Provide the [X, Y] coordinate of the cell's center where the given text is located.  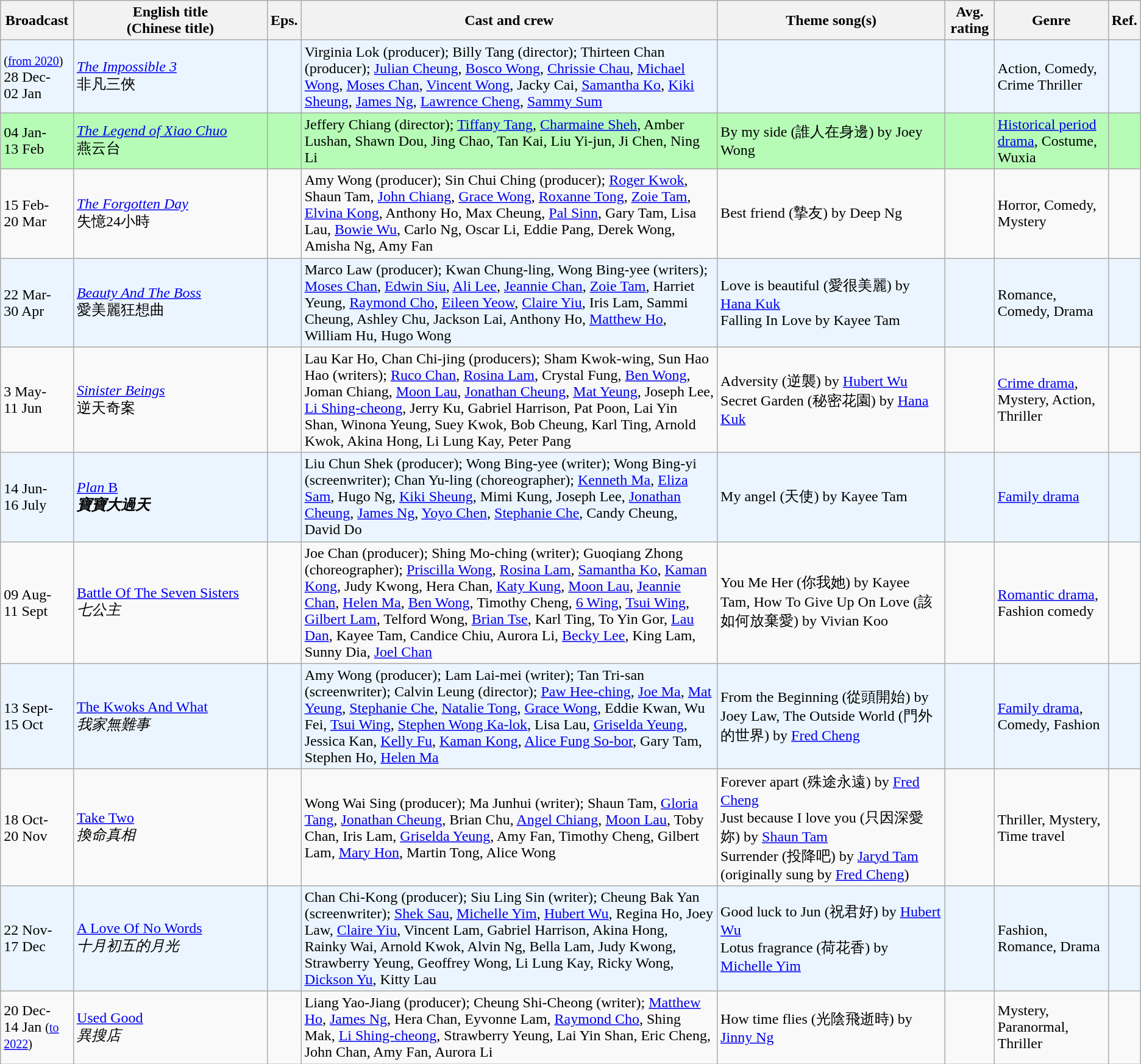
20 Dec-14 Jan (to 2022) [37, 1027]
Family drama [1051, 497]
A Love Of No Words 十月初五的月光 [170, 938]
English title (Chinese title) [170, 21]
09 Aug-11 Sept [37, 602]
Action, Comedy, Crime Thriller [1051, 77]
3 May-11 Jun [37, 400]
Romance, Comedy, Drama [1051, 302]
Plan B 寶寶大過天 [170, 497]
Avg. rating [970, 21]
22 Nov-17 Dec [37, 938]
15 Feb-20 Mar [37, 213]
Mystery, Paranormal, Thriller [1051, 1027]
Family drama, Comedy, Fashion [1051, 716]
Beauty And The Boss 愛美麗狂想曲 [170, 302]
Best friend (摯友) by Deep Ng [831, 213]
Jeffery Chiang (director); Tiffany Tang, Charmaine Sheh, Amber Lushan, Shawn Dou, Jing Chao, Tan Kai, Liu Yi-jun, Ji Chen, Ning Li [509, 141]
Battle Of The Seven Sisters 七公主 [170, 602]
From the Beginning (從頭開始) by Joey Law, The Outside World (門外的世界) by Fred Cheng [831, 716]
Used Good 異搜店 [170, 1027]
The Legend of Xiao Chuo 燕云台 [170, 141]
22 Mar-30 Apr [37, 302]
You Me Her (你我她) by Kayee Tam, How To Give Up On Love (該如何放棄愛) by Vivian Koo [831, 602]
Sinister Beings 逆天奇案 [170, 400]
My angel (天使) by Kayee Tam [831, 497]
Broadcast [37, 21]
Romantic drama, Fashion comedy [1051, 602]
The Kwoks And What 我家無難事 [170, 716]
Love is beautiful (愛很美麗) by Hana Kuk Falling In Love by Kayee Tam [831, 302]
Good luck to Jun (祝君好) by Hubert WuLotus fragrance (荷花香) by Michelle Yim [831, 938]
Adversity (逆襲) by Hubert Wu Secret Garden (秘密花園) by Hana Kuk [831, 400]
Ref. [1124, 21]
The Forgotten Day 失憶24小時 [170, 213]
Crime drama, Mystery, Action, Thriller [1051, 400]
18 Oct-20 Nov [37, 827]
Historical period drama, Costume, Wuxia [1051, 141]
Genre [1051, 21]
Fashion, Romance, Drama [1051, 938]
Forever apart (殊途永遠) by Fred ChengJust because I love you (只因深愛妳) by Shaun TamSurrender (投降吧) by Jaryd Tam (originally sung by Fred Cheng) [831, 827]
The Impossible 3非凡三俠 [170, 77]
Cast and crew [509, 21]
How time flies (光陰飛逝時) by Jinny Ng [831, 1027]
Thriller, Mystery, Time travel [1051, 827]
04 Jan-13 Feb [37, 141]
Eps. [284, 21]
13 Sept-15 Oct [37, 716]
Horror, Comedy, Mystery [1051, 213]
(from 2020)28 Dec-02 Jan [37, 77]
By my side (誰人在身邊) by Joey Wong [831, 141]
Theme song(s) [831, 21]
14 Jun-16 July [37, 497]
Take Two 換命真相 [170, 827]
